Find where the given text appears and provide that cell's center as (X, Y) coordinate. 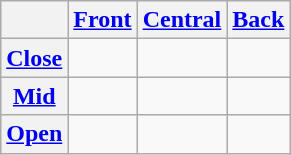
Back (258, 20)
Central (182, 20)
Front (102, 20)
Mid (34, 96)
Open (34, 134)
Close (34, 58)
